Locate the cell with the specified text and output its (x, y) center coordinate. 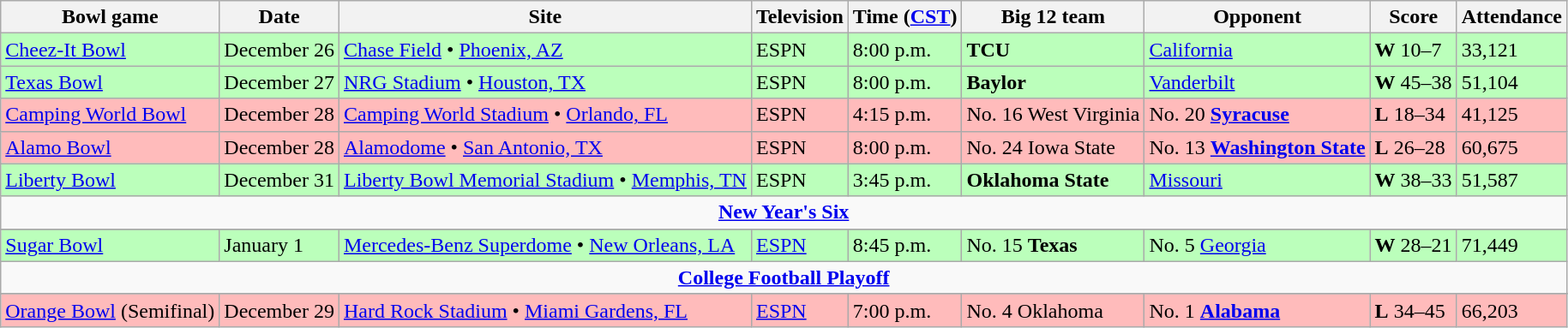
College Football Playoff (784, 277)
Texas Bowl (110, 82)
No. 15 Texas (1053, 245)
Chase Field • Phoenix, AZ (545, 50)
51,587 (1511, 180)
Alamo Bowl (110, 147)
Big 12 team (1053, 17)
7:00 p.m. (905, 310)
No. 5 Georgia (1257, 245)
Liberty Bowl (110, 180)
Cheez-It Bowl (110, 50)
Vanderbilt (1257, 82)
66,203 (1511, 310)
Missouri (1257, 180)
33,121 (1511, 50)
Oklahoma State (1053, 180)
4:15 p.m. (905, 115)
No. 24 Iowa State (1053, 147)
Alamodome • San Antonio, TX (545, 147)
No. 4 Oklahoma (1053, 310)
Mercedes-Benz Superdome • New Orleans, LA (545, 245)
L 34–45 (1413, 310)
W 28–21 (1413, 245)
No. 16 West Virginia (1053, 115)
No. 1 Alabama (1257, 310)
No. 20 Syracuse (1257, 115)
December 26 (279, 50)
51,104 (1511, 82)
Time (CST) (905, 17)
60,675 (1511, 147)
W 45–38 (1413, 82)
January 1 (279, 245)
71,449 (1511, 245)
Opponent (1257, 17)
L 18–34 (1413, 115)
California (1257, 50)
Date (279, 17)
New Year's Six (784, 212)
Score (1413, 17)
Television (799, 17)
December 29 (279, 310)
No. 13 Washington State (1257, 147)
3:45 p.m. (905, 180)
Sugar Bowl (110, 245)
Camping World Bowl (110, 115)
8:45 p.m. (905, 245)
Orange Bowl (Semifinal) (110, 310)
Camping World Stadium • Orlando, FL (545, 115)
41,125 (1511, 115)
W 38–33 (1413, 180)
Hard Rock Stadium • Miami Gardens, FL (545, 310)
Baylor (1053, 82)
Bowl game (110, 17)
Attendance (1511, 17)
NRG Stadium • Houston, TX (545, 82)
December 31 (279, 180)
Site (545, 17)
W 10–7 (1413, 50)
L 26–28 (1413, 147)
TCU (1053, 50)
December 27 (279, 82)
Liberty Bowl Memorial Stadium • Memphis, TN (545, 180)
